Find where the given text appears and provide that cell's center as [x, y] coordinate. 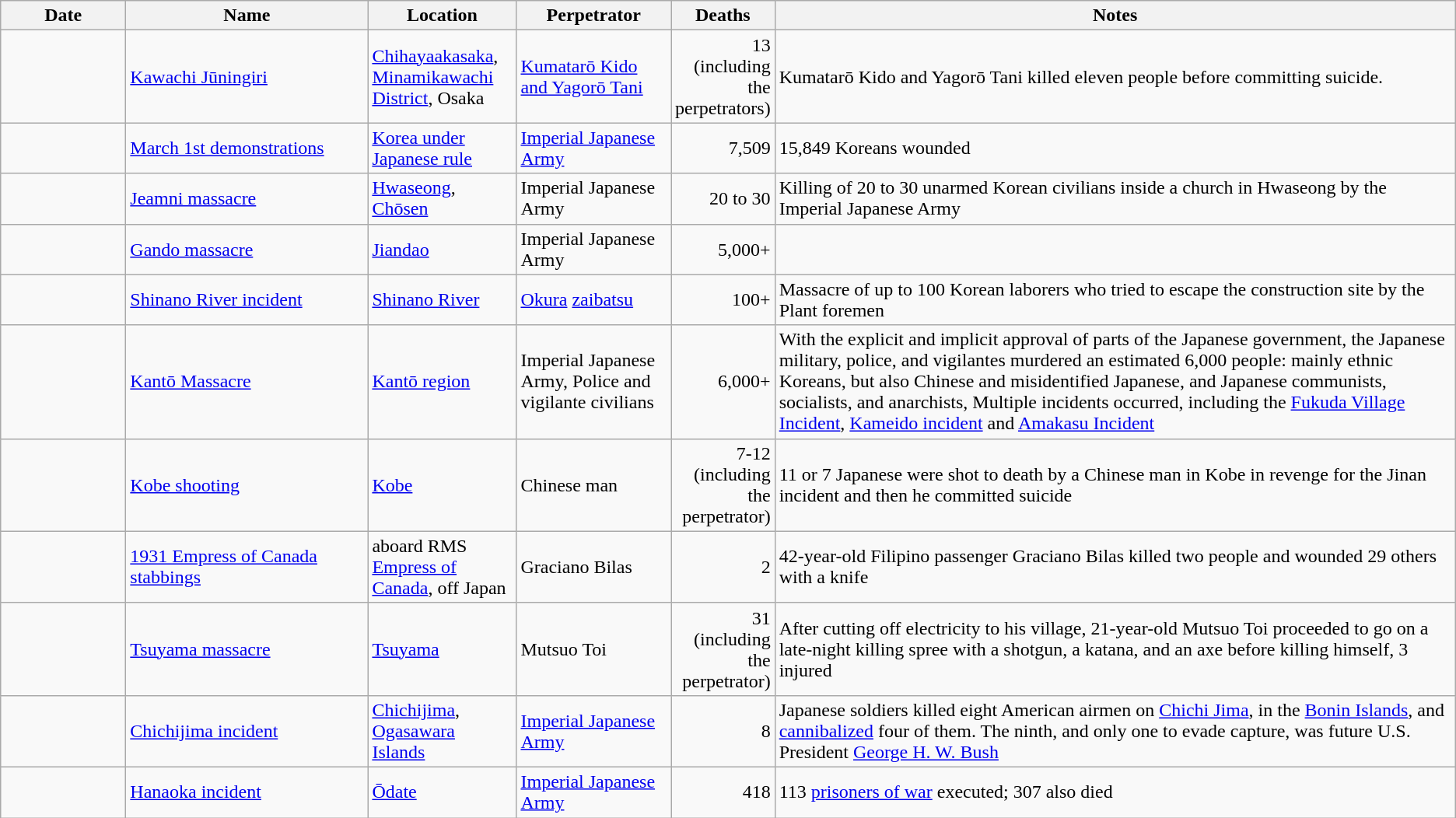
Chihayaakasaka, Minamikawachi District, Osaka [442, 76]
Location [442, 16]
Korea under Japanese rule [442, 148]
Name [247, 16]
Kumatarō Kido and Yagorō Tani killed eleven people before committing suicide. [1115, 76]
Tsuyama massacre [247, 648]
March 1st demonstrations [247, 148]
13 (including the perpetrators) [723, 76]
20 to 30 [723, 199]
Jeamni massacre [247, 199]
11 or 7 Japanese were shot to death by a Chinese man in Kobe in revenge for the Jinan incident and then he committed suicide [1115, 485]
Hwaseong, Chōsen [442, 199]
Kantō Massacre [247, 382]
Kantō region [442, 382]
7,509 [723, 148]
Date [64, 16]
8 [723, 731]
Shinano River [442, 300]
Perpetrator [594, 16]
Chichijima incident [247, 731]
Killing of 20 to 30 unarmed Korean civilians inside a church in Hwaseong by the Imperial Japanese Army [1115, 199]
42-year-old Filipino passenger Graciano Bilas killed two people and wounded 29 others with a knife [1115, 567]
Imperial Japanese Army, Police and vigilante civilians [594, 382]
5,000+ [723, 249]
Hanaoka incident [247, 792]
Mutsuo Toi [594, 648]
Deaths [723, 16]
Chinese man [594, 485]
Ōdate [442, 792]
1931 Empress of Canada stabbings [247, 567]
Kawachi Jūningiri [247, 76]
Okura zaibatsu [594, 300]
Shinano River incident [247, 300]
100+ [723, 300]
113 prisoners of war executed; 307 also died [1115, 792]
6,000+ [723, 382]
Chichijima, Ogasawara Islands [442, 731]
15,849 Koreans wounded [1115, 148]
Jiandao [442, 249]
31 (including the perpetrator) [723, 648]
Gando massacre [247, 249]
Kumatarō Kido and Yagorō Tani [594, 76]
Massacre of up to 100 Korean laborers who tried to escape the construction site by the Plant foremen [1115, 300]
7-12 (including the perpetrator) [723, 485]
2 [723, 567]
418 [723, 792]
Tsuyama [442, 648]
Kobe shooting [247, 485]
Graciano Bilas [594, 567]
Kobe [442, 485]
Notes [1115, 16]
aboard RMS Empress of Canada, off Japan [442, 567]
